Locate the cell with the specified text and output its (X, Y) center coordinate. 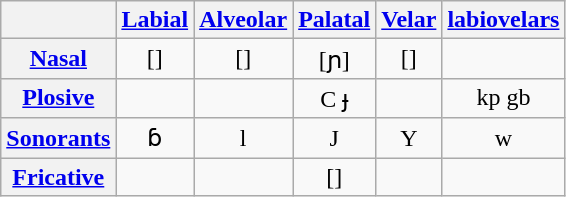
Sonorants (58, 138)
Palatal (334, 20)
ɓ (155, 138)
l (244, 138)
[ɲ] (334, 59)
labiovelars (504, 20)
Plosive (58, 98)
Fricative (58, 177)
C ɟ (334, 98)
Y (409, 138)
Labial (155, 20)
Nasal (58, 59)
J (334, 138)
Velar (409, 20)
kp gb (504, 98)
Alveolar (244, 20)
w (504, 138)
